Find where the given text appears and provide that cell's center as (X, Y) coordinate. 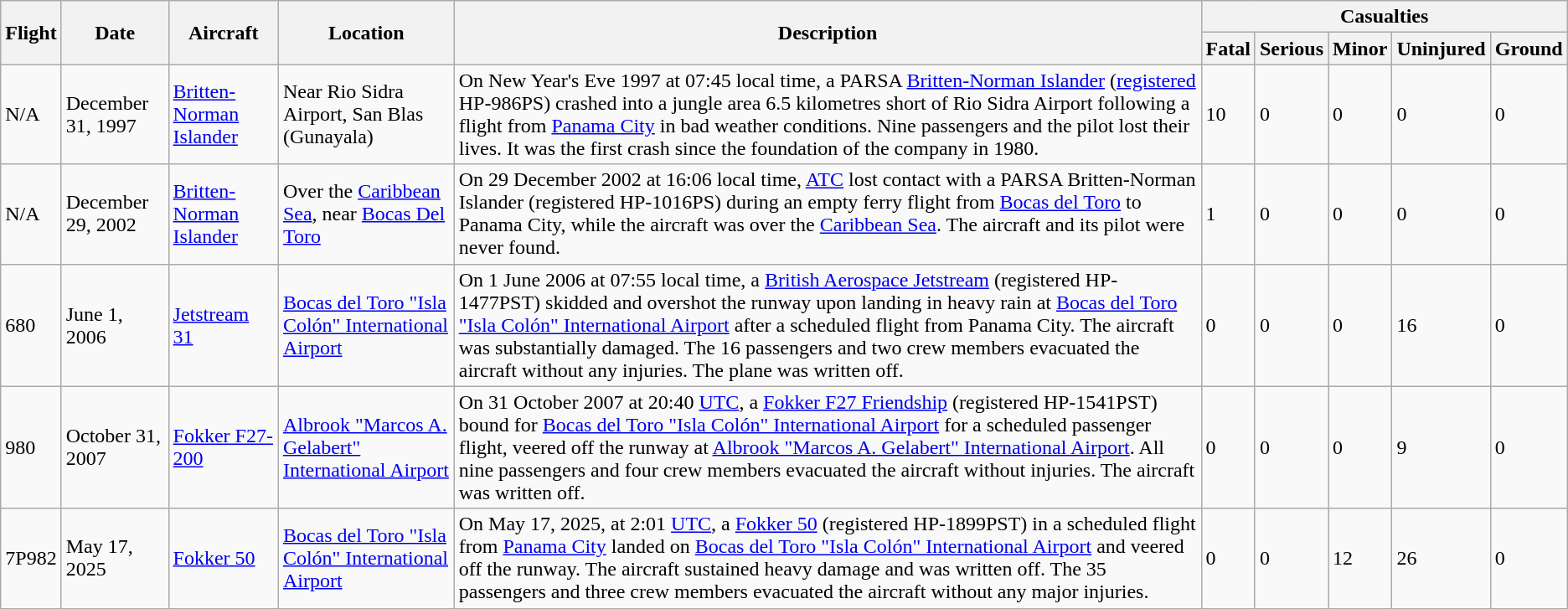
Date (115, 33)
Fokker 50 (223, 558)
Near Rio Sidra Airport, San Blas (Gunayala) (366, 114)
12 (1360, 558)
Flight (31, 33)
26 (1441, 558)
Over the Caribbean Sea, near Bocas Del Toro (366, 214)
1 (1228, 214)
December 31, 1997 (115, 114)
Serious (1292, 49)
980 (31, 447)
December 29, 2002 (115, 214)
16 (1441, 325)
Uninjured (1441, 49)
October 31, 2007 (115, 447)
10 (1228, 114)
Minor (1360, 49)
Location (366, 33)
May 17, 2025 (115, 558)
Fokker F27-200 (223, 447)
Albrook "Marcos A. Gelabert" International Airport (366, 447)
Description (828, 33)
9 (1441, 447)
680 (31, 325)
Casualties (1384, 17)
7P982 (31, 558)
Jetstream 31 (223, 325)
June 1, 2006 (115, 325)
Ground (1529, 49)
Fatal (1228, 49)
Aircraft (223, 33)
